For the text-containing cell, return its midpoint in (x, y) coordinate format. 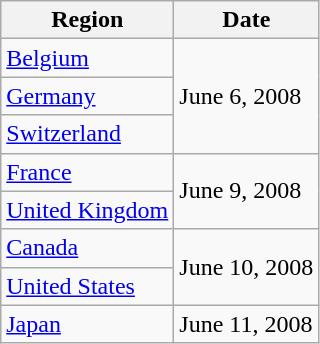
Japan (88, 324)
United Kingdom (88, 210)
June 10, 2008 (246, 267)
France (88, 172)
Switzerland (88, 134)
United States (88, 286)
Region (88, 20)
June 6, 2008 (246, 96)
June 11, 2008 (246, 324)
Germany (88, 96)
Date (246, 20)
Belgium (88, 58)
Canada (88, 248)
June 9, 2008 (246, 191)
